Scan for the cell matching the given text and deliver its [x, y] coordinate at center. 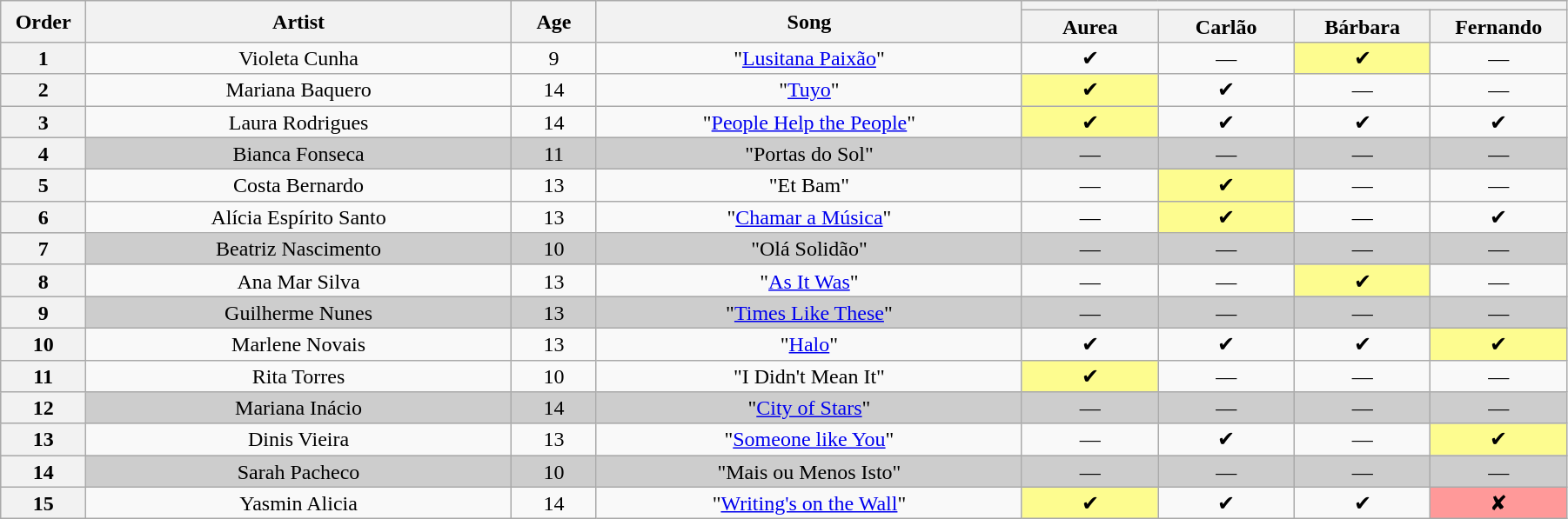
"Et Bam" [809, 186]
2 [44, 90]
Aurea [1089, 26]
"Times Like These" [809, 313]
✘ [1498, 502]
Beatriz Nascimento [299, 249]
5 [44, 186]
Guilherme Nunes [299, 313]
"Lusitana Paixão" [809, 57]
"Tuyo" [809, 90]
Sarah Pacheco [299, 471]
Alícia Espírito Santo [299, 217]
"Portas do Sol" [809, 153]
Ana Mar Silva [299, 280]
"City of Stars" [809, 409]
1 [44, 57]
Fernando [1498, 26]
Laura Rodrigues [299, 122]
Bianca Fonseca [299, 153]
"People Help the People" [809, 122]
Order [44, 22]
3 [44, 122]
Carlão [1226, 26]
Yasmin Alicia [299, 502]
"Someone like You" [809, 440]
Marlene Novais [299, 344]
Rita Torres [299, 376]
Age [554, 22]
Artist [299, 22]
Mariana Inácio [299, 409]
Dinis Vieira [299, 440]
Violeta Cunha [299, 57]
"Chamar a Música" [809, 217]
6 [44, 217]
Mariana Baquero [299, 90]
Costa Bernardo [299, 186]
"Halo" [809, 344]
12 [44, 409]
15 [44, 502]
8 [44, 280]
7 [44, 249]
"Writing's on the Wall" [809, 502]
Song [809, 22]
"Olá Solidão" [809, 249]
4 [44, 153]
"I Didn't Mean It" [809, 376]
"Mais ou Menos Isto" [809, 471]
"As It Was" [809, 280]
Bárbara [1362, 26]
